Output the (x, y) coordinate of the center of the cell containing the given text.  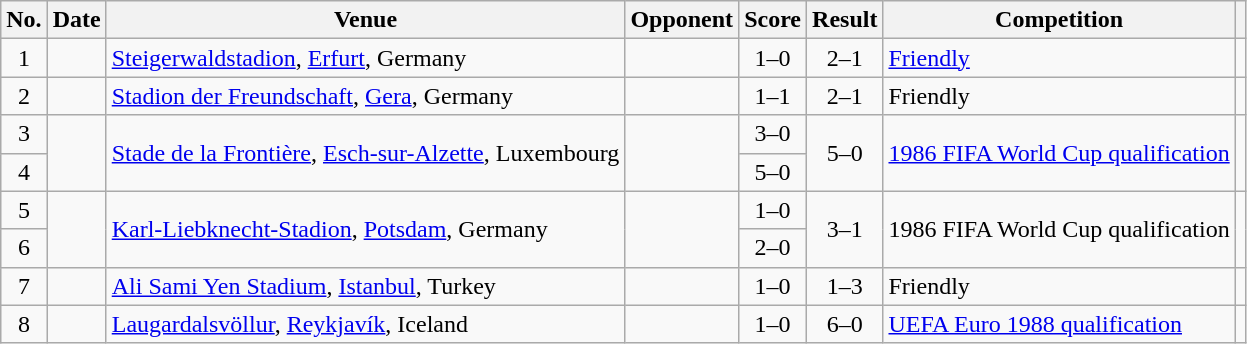
1 (24, 58)
Steigerwaldstadion, Erfurt, Germany (366, 58)
6 (24, 248)
1–1 (773, 96)
Date (76, 20)
5 (24, 210)
3–1 (845, 229)
Venue (366, 20)
7 (24, 286)
Karl-Liebknecht-Stadion, Potsdam, Germany (366, 229)
1–3 (845, 286)
3–0 (773, 134)
4 (24, 172)
Ali Sami Yen Stadium, Istanbul, Turkey (366, 286)
3 (24, 134)
8 (24, 324)
Stade de la Frontière, Esch-sur-Alzette, Luxembourg (366, 153)
Score (773, 20)
Competition (1059, 20)
Opponent (682, 20)
Stadion der Freundschaft, Gera, Germany (366, 96)
UEFA Euro 1988 qualification (1059, 324)
Result (845, 20)
6–0 (845, 324)
Laugardalsvöllur, Reykjavík, Iceland (366, 324)
2–0 (773, 248)
No. (24, 20)
2 (24, 96)
